From the cell containing the given text, extract its center point as [X, Y] coordinate. 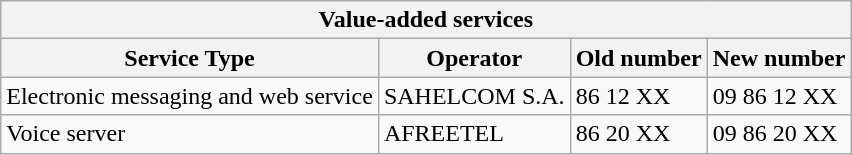
Voice server [190, 134]
Operator [474, 58]
86 12 XX [638, 96]
New number [779, 58]
Electronic messaging and web service [190, 96]
09 86 12 XX [779, 96]
AFREETEL [474, 134]
Old number [638, 58]
09 86 20 XX [779, 134]
Service Type [190, 58]
Value-added services [426, 20]
86 20 XX [638, 134]
SAHELCOM S.A. [474, 96]
